Output the [X, Y] coordinate of the center of the cell containing the given text.  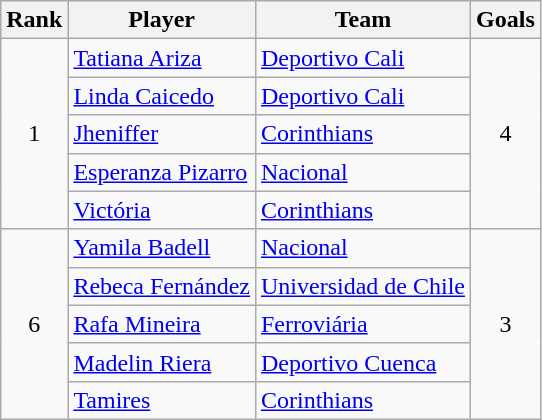
Rank [34, 20]
Ferroviária [362, 324]
Deportivo Cuenca [362, 362]
1 [34, 134]
Universidad de Chile [362, 286]
Tatiana Ariza [162, 58]
3 [506, 324]
Madelin Riera [162, 362]
Goals [506, 20]
Player [162, 20]
Esperanza Pizarro [162, 172]
Jheniffer [162, 134]
6 [34, 324]
Rebeca Fernández [162, 286]
Yamila Badell [162, 248]
Rafa Mineira [162, 324]
Linda Caicedo [162, 96]
Team [362, 20]
Tamires [162, 400]
Victória [162, 210]
4 [506, 134]
